Determine the [X, Y] coordinate at the center of the cell enclosing the given text.  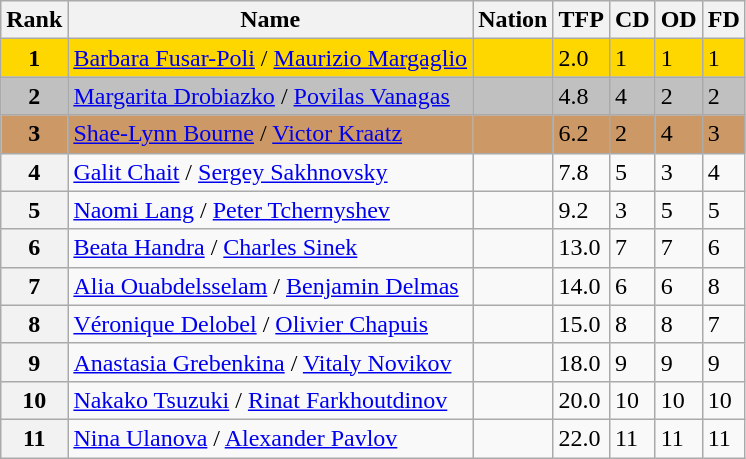
OD [678, 20]
Alia Ouabdelsselam / Benjamin Delmas [270, 286]
Anastasia Grebenkina / Vitaly Novikov [270, 362]
13.0 [581, 248]
20.0 [581, 400]
7.8 [581, 172]
Nina Ulanova / Alexander Pavlov [270, 438]
Rank [34, 20]
Margarita Drobiazko / Povilas Vanagas [270, 96]
4.8 [581, 96]
Beata Handra / Charles Sinek [270, 248]
TFP [581, 20]
Véronique Delobel / Olivier Chapuis [270, 324]
6.2 [581, 134]
FD [724, 20]
CD [632, 20]
Naomi Lang / Peter Tchernyshev [270, 210]
Nation [513, 20]
15.0 [581, 324]
22.0 [581, 438]
Shae-Lynn Bourne / Victor Kraatz [270, 134]
Galit Chait / Sergey Sakhnovsky [270, 172]
Barbara Fusar-Poli / Maurizio Margaglio [270, 58]
2.0 [581, 58]
18.0 [581, 362]
14.0 [581, 286]
9.2 [581, 210]
Name [270, 20]
Nakako Tsuzuki / Rinat Farkhoutdinov [270, 400]
